Return [x, y] of the center of cell containing provided text 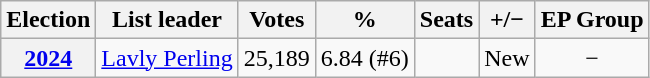
Election [48, 20]
Seats [446, 20]
Votes [276, 20]
List leader [167, 20]
25,189 [276, 58]
EP Group [592, 20]
6.84 (#6) [364, 58]
New [507, 58]
2024 [48, 58]
+/− [507, 20]
Lavly Perling [167, 58]
% [364, 20]
− [592, 58]
